Scan for the cell matching the given text and deliver its [x, y] coordinate at center. 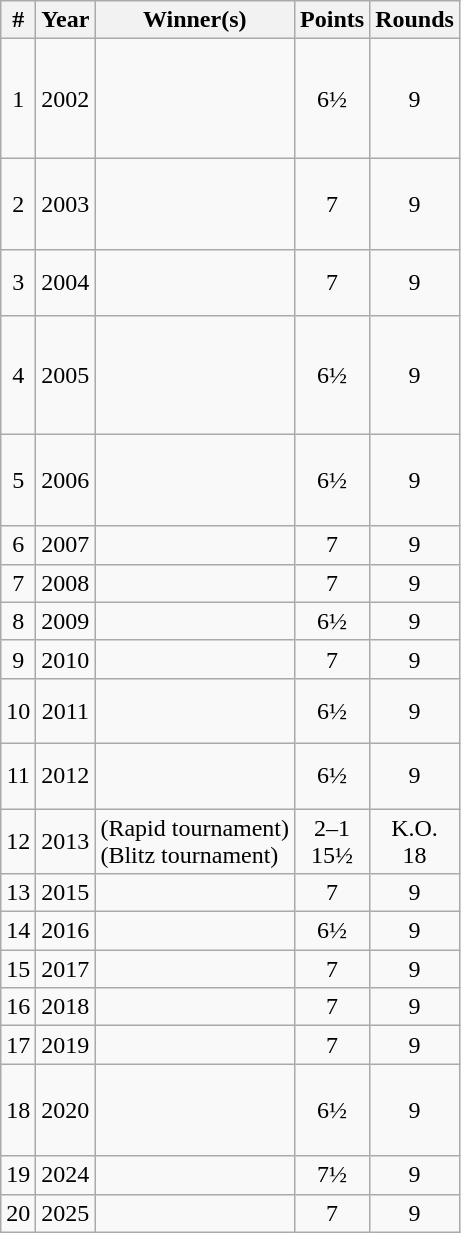
17 [18, 1045]
2006 [66, 480]
2010 [66, 659]
# [18, 20]
6 [18, 545]
15 [18, 969]
2–115½ [332, 840]
13 [18, 893]
2004 [66, 282]
2003 [66, 204]
2018 [66, 1007]
3 [18, 282]
16 [18, 1007]
1 [18, 98]
Points [332, 20]
2012 [66, 776]
10 [18, 710]
4 [18, 374]
Rounds [415, 20]
2013 [66, 840]
2005 [66, 374]
20 [18, 1213]
2011 [66, 710]
5 [18, 480]
8 [18, 621]
2015 [66, 893]
12 [18, 840]
2002 [66, 98]
(Rapid tournament) (Blitz tournament) [195, 840]
2009 [66, 621]
2008 [66, 583]
2016 [66, 931]
2025 [66, 1213]
18 [18, 1110]
11 [18, 776]
Year [66, 20]
19 [18, 1175]
2024 [66, 1175]
2017 [66, 969]
K.O.18 [415, 840]
14 [18, 931]
2020 [66, 1110]
2007 [66, 545]
2019 [66, 1045]
2 [18, 204]
Winner(s) [195, 20]
7½ [332, 1175]
